Determine the (x, y) coordinate at the center of the cell enclosing the given text.  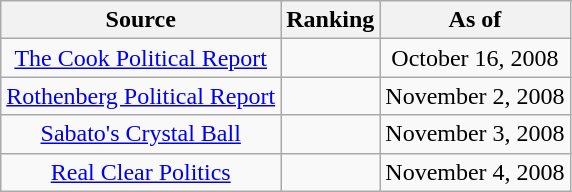
November 3, 2008 (475, 134)
October 16, 2008 (475, 58)
Rothenberg Political Report (141, 96)
As of (475, 20)
The Cook Political Report (141, 58)
Sabato's Crystal Ball (141, 134)
Real Clear Politics (141, 172)
Ranking (330, 20)
November 4, 2008 (475, 172)
November 2, 2008 (475, 96)
Source (141, 20)
